Pinpoint the cell where the given text exists, returning its (x, y) midpoint coordinate. 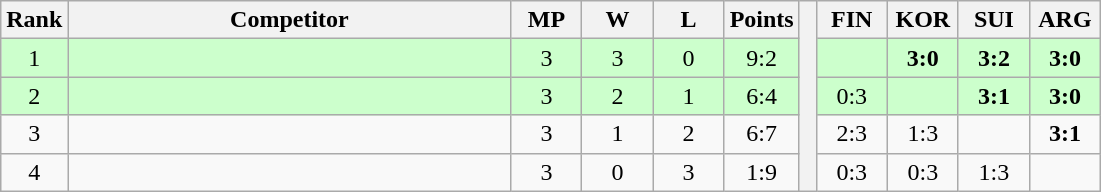
9:2 (762, 58)
6:7 (762, 134)
6:4 (762, 96)
4 (34, 172)
FIN (852, 20)
3:2 (994, 58)
Competitor (290, 20)
1:9 (762, 172)
2:3 (852, 134)
SUI (994, 20)
Rank (34, 20)
L (688, 20)
Points (762, 20)
W (618, 20)
MP (546, 20)
ARG (1064, 20)
KOR (922, 20)
